From the cell containing the given text, extract its center point as [X, Y] coordinate. 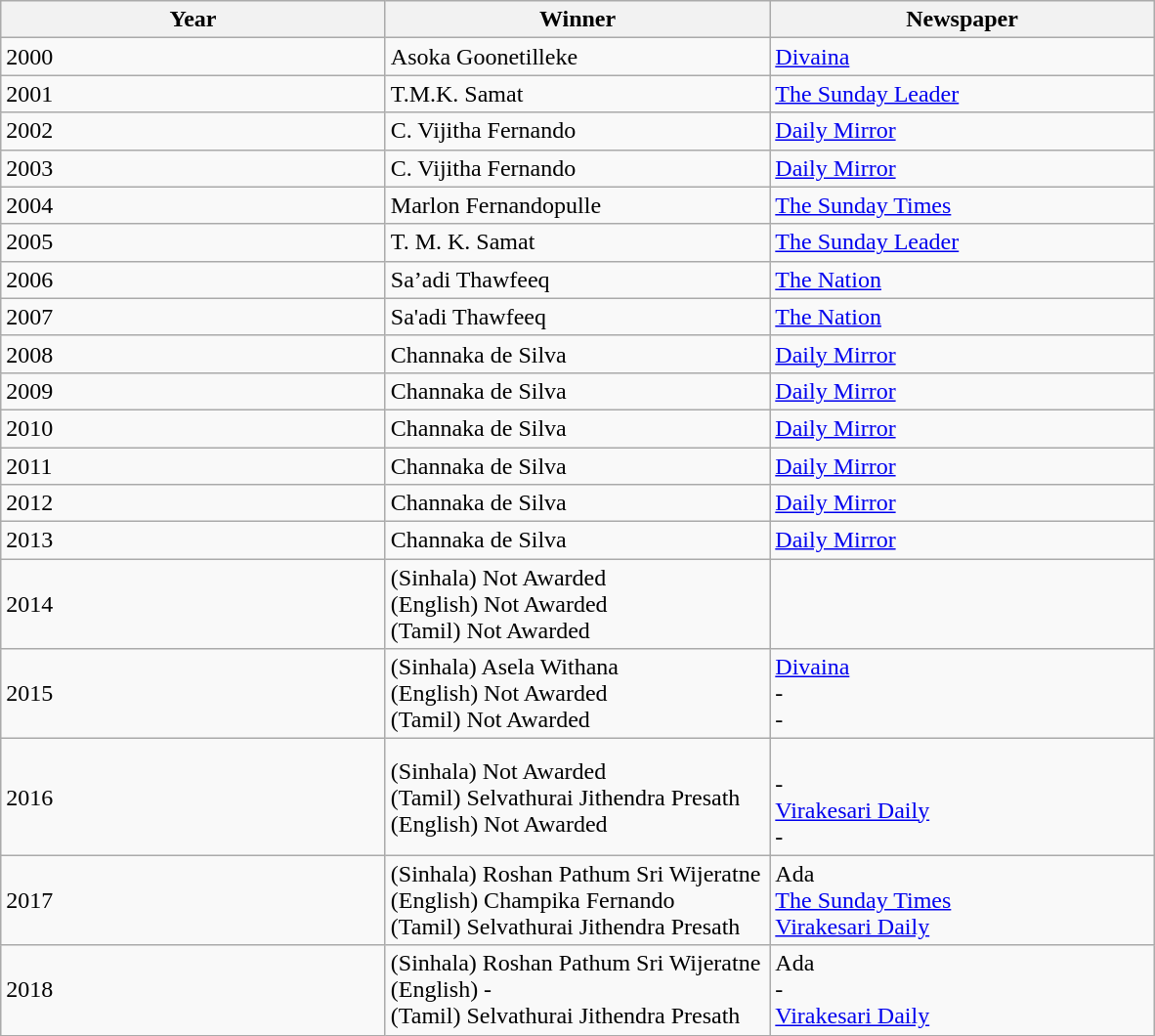
(Sinhala) Not Awarded(English) Not Awarded(Tamil) Not Awarded [577, 604]
(Sinhala) Not Awarded(Tamil) Selvathurai Jithendra Presath(English) Not Awarded [577, 798]
2014 [193, 604]
2013 [193, 540]
2003 [193, 168]
Ada-Virakesari Daily [962, 990]
2012 [193, 503]
2010 [193, 428]
AdaThe Sunday TimesVirakesari Daily [962, 900]
Sa’adi Thawfeeq [577, 280]
Sa'adi Thawfeeq [577, 317]
-Virakesari Daily- [962, 798]
Year [193, 20]
2004 [193, 205]
2009 [193, 391]
2001 [193, 94]
2007 [193, 317]
2018 [193, 990]
2000 [193, 57]
2005 [193, 242]
Divaina [962, 57]
T. M. K. Samat [577, 242]
Newspaper [962, 20]
2008 [193, 354]
2016 [193, 798]
Winner [577, 20]
2006 [193, 280]
The Sunday Times [962, 205]
2017 [193, 900]
2002 [193, 131]
Divaina-- [962, 694]
(Sinhala) Roshan Pathum Sri Wijeratne(English) -(Tamil) Selvathurai Jithendra Presath [577, 990]
T.M.K. Samat [577, 94]
(Sinhala) Asela Withana(English) Not Awarded(Tamil) Not Awarded [577, 694]
(Sinhala) Roshan Pathum Sri Wijeratne(English) Champika Fernando(Tamil) Selvathurai Jithendra Presath [577, 900]
Marlon Fernandopulle [577, 205]
2015 [193, 694]
2011 [193, 466]
Asoka Goonetilleke [577, 57]
